Return (x, y) of the center of cell containing provided text 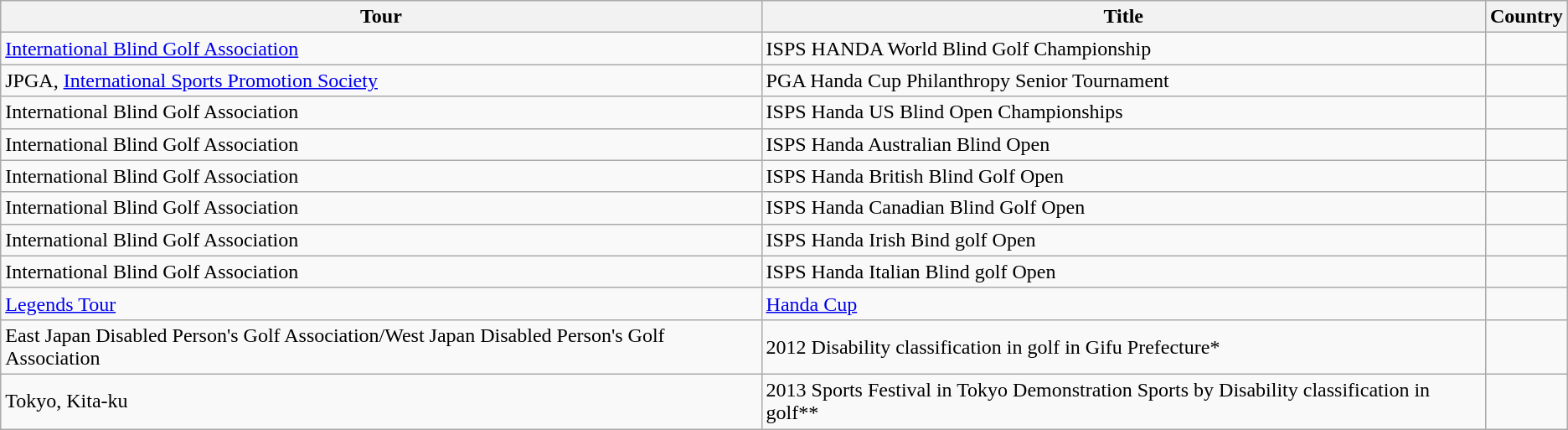
ISPS Handa Australian Blind Open (1123, 144)
2012 Disability classification in golf in Gifu Prefecture* (1123, 347)
ISPS Handa US Blind Open Championships (1123, 112)
Handa Cup (1123, 303)
Title (1123, 17)
Tokyo, Kita-ku (381, 401)
ISPS HANDA World Blind Golf Championship (1123, 49)
Legends Tour (381, 303)
ISPS Handa Irish Bind golf Open (1123, 240)
2013 Sports Festival in Tokyo Demonstration Sports by Disability classification in golf** (1123, 401)
JPGA, International Sports Promotion Society (381, 80)
Tour (381, 17)
PGA Handa Cup Philanthropy Senior Tournament (1123, 80)
Country (1526, 17)
ISPS Handa Italian Blind golf Open (1123, 272)
East Japan Disabled Person's Golf Association/West Japan Disabled Person's Golf Association (381, 347)
ISPS Handa British Blind Golf Open (1123, 176)
ISPS Handa Canadian Blind Golf Open (1123, 208)
